Detect which cell encompasses the target text, then output its (x, y) center coordinate. 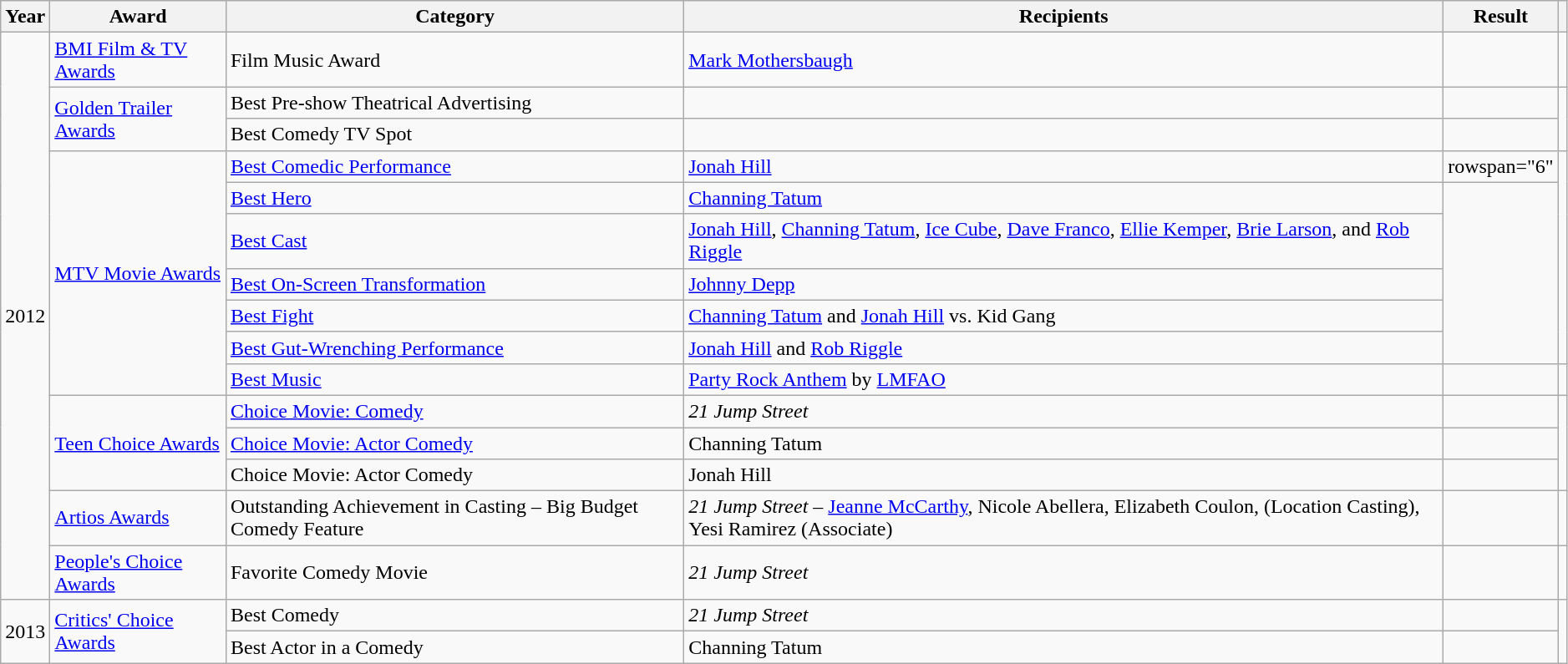
People's Choice Awards (139, 573)
Jonah Hill, Channing Tatum, Ice Cube, Dave Franco, Ellie Kemper, Brie Larson, and Rob Riggle (1064, 241)
Year (25, 17)
Party Rock Anthem by LMFAO (1064, 379)
Outstanding Achievement in Casting – Big Budget Comedy Feature (454, 518)
2013 (25, 631)
Best Gut-Wrenching Performance (454, 347)
Jonah Hill and Rob Riggle (1064, 347)
Golden Trailer Awards (139, 119)
Choice Movie: Comedy (454, 411)
rowspan="6" (1501, 166)
MTV Movie Awards (139, 272)
Award (139, 17)
Best On-Screen Transformation (454, 284)
Mark Mothersbaugh (1064, 60)
Category (454, 17)
21 Jump Street – Jeanne McCarthy, Nicole Abellera, Elizabeth Coulon, (Location Casting), Yesi Ramirez (Associate) (1064, 518)
Channing Tatum and Jonah Hill vs. Kid Gang (1064, 316)
Result (1501, 17)
Best Cast (454, 241)
Best Comedic Performance (454, 166)
Favorite Comedy Movie (454, 573)
Best Music (454, 379)
Johnny Depp (1064, 284)
Best Comedy (454, 616)
Recipients (1064, 17)
Best Hero (454, 198)
Teen Choice Awards (139, 443)
Film Music Award (454, 60)
Best Fight (454, 316)
Best Comedy TV Spot (454, 134)
Best Pre-show Theatrical Advertising (454, 103)
Artios Awards (139, 518)
Best Actor in a Comedy (454, 647)
2012 (25, 316)
Critics' Choice Awards (139, 631)
BMI Film & TV Awards (139, 60)
